Identify which cell holds the provided text, then report its [X, Y] central coordinate. 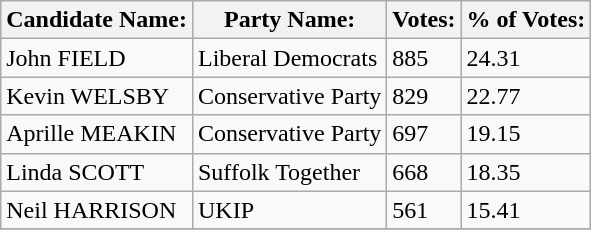
19.15 [526, 134]
% of Votes: [526, 20]
829 [424, 96]
885 [424, 58]
561 [424, 210]
Neil HARRISON [97, 210]
Kevin WELSBY [97, 96]
697 [424, 134]
Linda SCOTT [97, 172]
Votes: [424, 20]
24.31 [526, 58]
Suffolk Together [289, 172]
John FIELD [97, 58]
18.35 [526, 172]
Aprille MEAKIN [97, 134]
Party Name: [289, 20]
22.77 [526, 96]
UKIP [289, 210]
668 [424, 172]
Candidate Name: [97, 20]
Liberal Democrats [289, 58]
15.41 [526, 210]
